From the cell containing the given text, extract its center point as (x, y) coordinate. 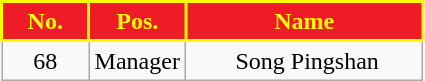
Name (304, 22)
No. (46, 22)
Manager (137, 60)
Pos. (137, 22)
68 (46, 60)
Song Pingshan (304, 60)
